Capture the cell that displays the provided text and extract its [X, Y] central coordinate. 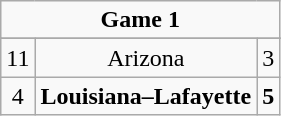
4 [18, 96]
11 [18, 58]
Game 1 [140, 20]
3 [268, 58]
Arizona [146, 58]
5 [268, 96]
Louisiana–Lafayette [146, 96]
